Identify which cell holds the provided text, then report its (X, Y) central coordinate. 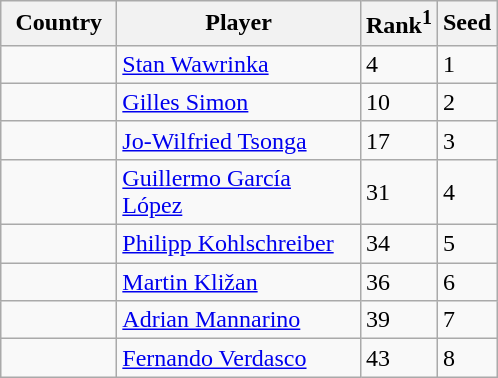
1 (466, 64)
8 (466, 358)
31 (398, 192)
6 (466, 282)
Philipp Kohlschreiber (239, 244)
7 (466, 320)
Jo-Wilfried Tsonga (239, 140)
3 (466, 140)
36 (398, 282)
Rank1 (398, 24)
Fernando Verdasco (239, 358)
Martin Kližan (239, 282)
43 (398, 358)
34 (398, 244)
17 (398, 140)
Guillermo García López (239, 192)
5 (466, 244)
Country (59, 24)
Adrian Mannarino (239, 320)
2 (466, 102)
39 (398, 320)
Stan Wawrinka (239, 64)
Seed (466, 24)
Gilles Simon (239, 102)
Player (239, 24)
10 (398, 102)
